Scan for the cell matching the given text and deliver its [x, y] coordinate at center. 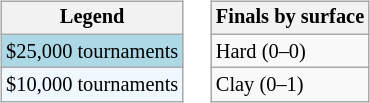
Finals by surface [290, 18]
$25,000 tournaments [92, 51]
Hard (0–0) [290, 51]
Legend [92, 18]
Clay (0–1) [290, 85]
$10,000 tournaments [92, 85]
